Return the [x, y] coordinate for the center point of the cell that contains the specified text.  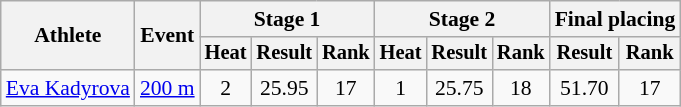
Athlete [68, 36]
Stage 1 [288, 19]
18 [521, 88]
1 [401, 88]
25.95 [285, 88]
Stage 2 [462, 19]
Eva Kadyrova [68, 88]
25.75 [459, 88]
2 [226, 88]
51.70 [585, 88]
Event [168, 36]
200 m [168, 88]
Final placing [616, 19]
